Capture the cell that displays the provided text and extract its (X, Y) central coordinate. 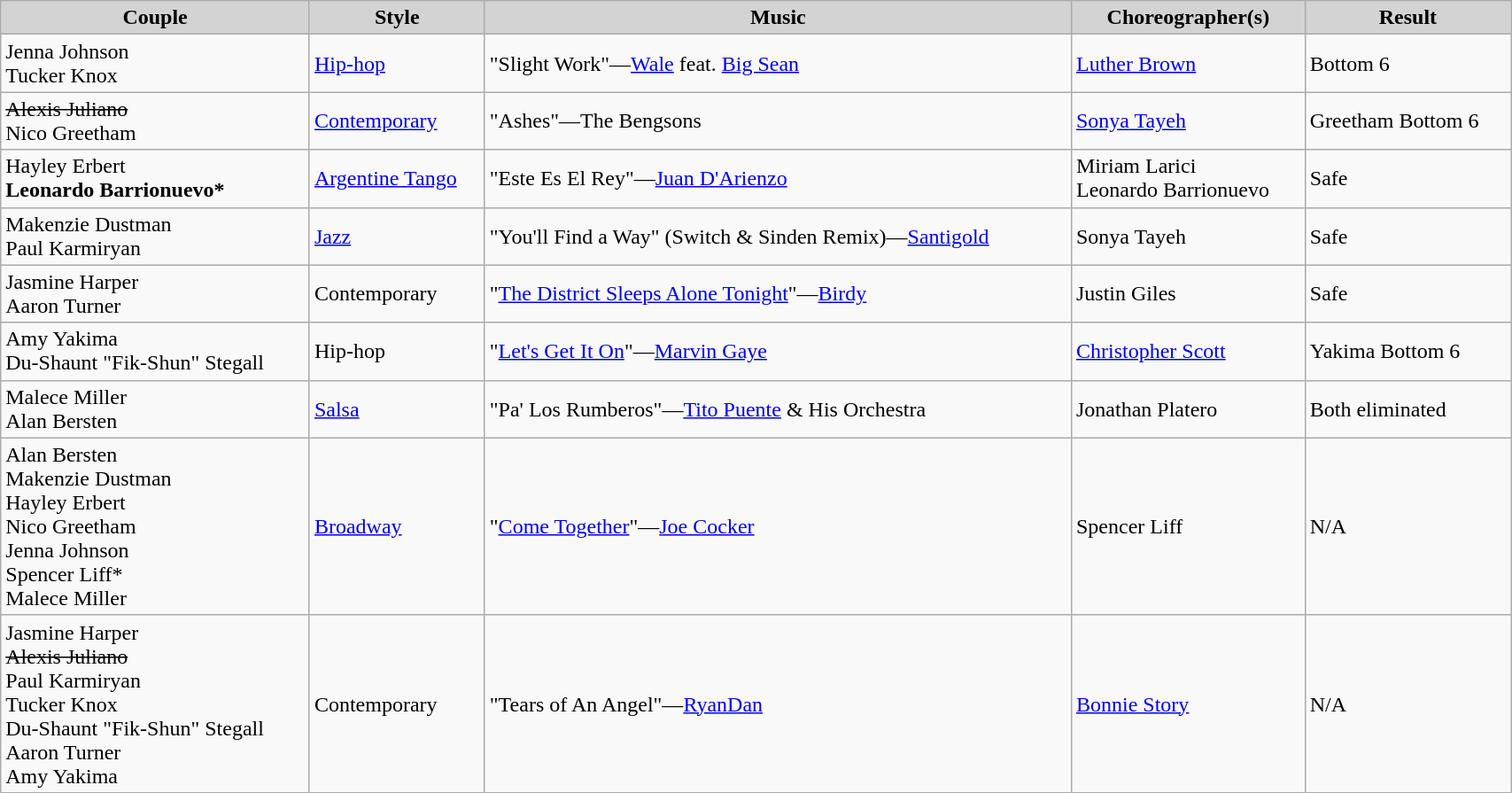
Yakima Bottom 6 (1407, 351)
Jasmine HarperAaron Turner (156, 294)
"Ashes"—The Bengsons (778, 121)
Justin Giles (1188, 294)
"The District Sleeps Alone Tonight"—Birdy (778, 294)
Style (397, 18)
Couple (156, 18)
Luther Brown (1188, 64)
"Let's Get It On"—Marvin Gaye (778, 351)
Miriam LariciLeonardo Barrionuevo (1188, 179)
Jonathan Platero (1188, 409)
"Este Es El Rey"—Juan D'Arienzo (778, 179)
"Pa' Los Rumberos"—Tito Puente & His Orchestra (778, 409)
Result (1407, 18)
Amy YakimaDu-Shaunt "Fik-Shun" Stegall (156, 351)
Greetham Bottom 6 (1407, 121)
Music (778, 18)
"Slight Work"—Wale feat. Big Sean (778, 64)
Hayley ErbertLeonardo Barrionuevo* (156, 179)
Jenna JohnsonTucker Knox (156, 64)
Spencer Liff (1188, 526)
Choreographer(s) (1188, 18)
Broadway (397, 526)
"Come Together"—Joe Cocker (778, 526)
Christopher Scott (1188, 351)
Malece MillerAlan Bersten (156, 409)
"Tears of An Angel"—RyanDan (778, 704)
"You'll Find a Way" (Switch & Sinden Remix)—Santigold (778, 236)
Alan BerstenMakenzie DustmanHayley ErbertNico GreethamJenna JohnsonSpencer Liff*Malece Miller (156, 526)
Makenzie DustmanPaul Karmiryan (156, 236)
Argentine Tango (397, 179)
Salsa (397, 409)
Bonnie Story (1188, 704)
Both eliminated (1407, 409)
Jasmine HarperAlexis JulianoPaul KarmiryanTucker KnoxDu-Shaunt "Fik-Shun" StegallAaron TurnerAmy Yakima (156, 704)
Bottom 6 (1407, 64)
Alexis JulianoNico Greetham (156, 121)
Jazz (397, 236)
